Locate the cell with the specified text and output its (X, Y) center coordinate. 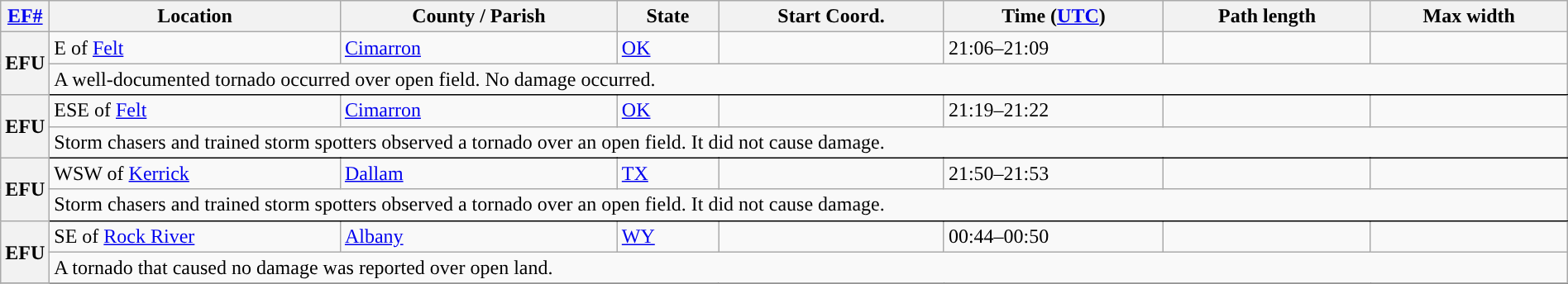
21:19–21:22 (1054, 111)
Time (UTC) (1054, 17)
00:44–00:50 (1054, 236)
Path length (1267, 17)
County / Parish (478, 17)
WSW of Kerrick (195, 173)
ESE of Felt (195, 111)
Max width (1469, 17)
Dallam (478, 173)
A well-documented tornado occurred over open field. No damage occurred. (809, 79)
A tornado that caused no damage was reported over open land. (809, 267)
TX (667, 173)
21:06–21:09 (1054, 48)
SE of Rock River (195, 236)
State (667, 17)
E of Felt (195, 48)
21:50–21:53 (1054, 173)
EF# (25, 17)
Albany (478, 236)
WY (667, 236)
Location (195, 17)
Start Coord. (832, 17)
